Provide the [X, Y] coordinate of the cell's center where the given text is located.  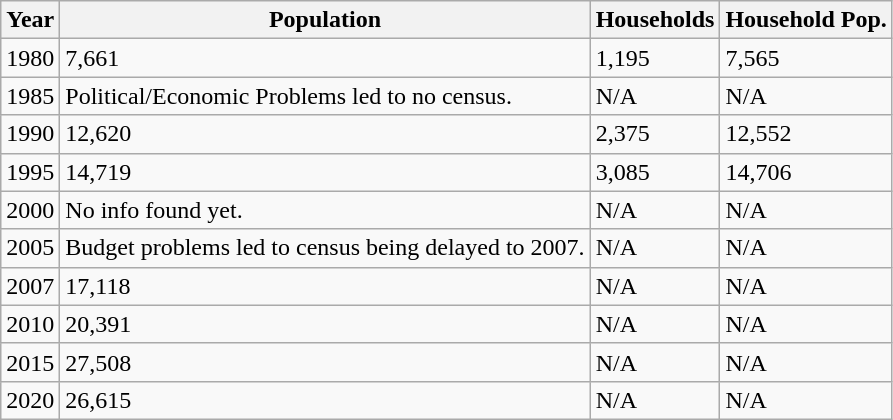
2005 [30, 248]
2,375 [655, 134]
1985 [30, 96]
12,620 [325, 134]
1980 [30, 58]
1995 [30, 172]
26,615 [325, 400]
3,085 [655, 172]
Political/Economic Problems led to no census. [325, 96]
2020 [30, 400]
20,391 [325, 324]
No info found yet. [325, 210]
1990 [30, 134]
14,706 [806, 172]
27,508 [325, 362]
2010 [30, 324]
12,552 [806, 134]
Budget problems led to census being delayed to 2007. [325, 248]
Households [655, 20]
Year [30, 20]
Household Pop. [806, 20]
2007 [30, 286]
Population [325, 20]
2015 [30, 362]
2000 [30, 210]
14,719 [325, 172]
1,195 [655, 58]
17,118 [325, 286]
7,661 [325, 58]
7,565 [806, 58]
